Determine the (x, y) coordinate at the center of the cell enclosing the given text.  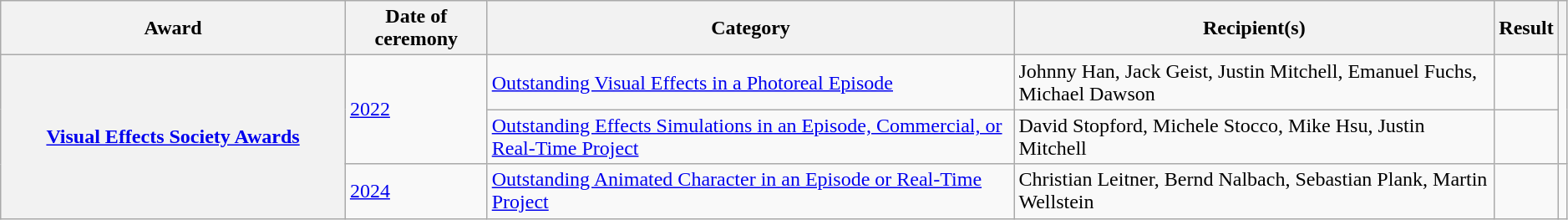
Result (1526, 28)
Christian Leitner, Bernd Nalbach, Sebastian Plank, Martin Wellstein (1255, 191)
Outstanding Animated Character in an Episode or Real-Time Project (750, 191)
2024 (416, 191)
Recipient(s) (1255, 28)
Category (750, 28)
David Stopford, Michele Stocco, Mike Hsu, Justin Mitchell (1255, 137)
Outstanding Effects Simulations in an Episode, Commercial, or Real-Time Project (750, 137)
Johnny Han, Jack Geist, Justin Mitchell, Emanuel Fuchs, Michael Dawson (1255, 82)
Date of ceremony (416, 28)
Award (174, 28)
Visual Effects Society Awards (174, 137)
Outstanding Visual Effects in a Photoreal Episode (750, 82)
2022 (416, 110)
